Search for the cell housing the specified text and yield its [x, y] center coordinate. 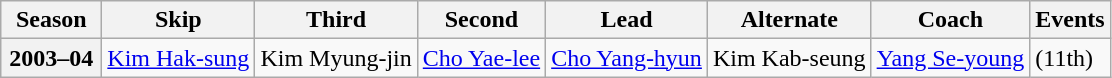
2003–04 [52, 58]
Events [1070, 20]
Second [481, 20]
Cho Yang-hyun [627, 58]
Lead [627, 20]
(11th) [1070, 58]
Kim Kab-seung [789, 58]
Cho Yae-lee [481, 58]
Kim Myung-jin [336, 58]
Third [336, 20]
Alternate [789, 20]
Season [52, 20]
Kim Hak-sung [178, 58]
Coach [950, 20]
Yang Se-young [950, 58]
Skip [178, 20]
